Locate the cell with the specified text and output its (x, y) center coordinate. 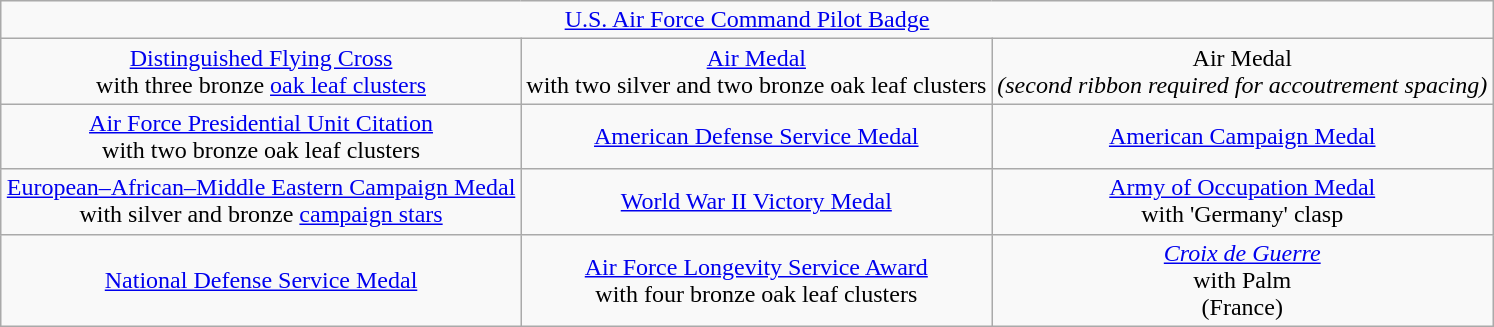
Air Force Longevity Service Awardwith four bronze oak leaf clusters (756, 280)
American Defense Service Medal (756, 136)
Croix de Guerrewith Palm(France) (1242, 280)
U.S. Air Force Command Pilot Badge (746, 20)
Air Medalwith two silver and two bronze oak leaf clusters (756, 72)
European–African–Middle Eastern Campaign Medalwith silver and bronze campaign stars (261, 202)
American Campaign Medal (1242, 136)
Distinguished Flying Crosswith three bronze oak leaf clusters (261, 72)
Army of Occupation Medalwith 'Germany' clasp (1242, 202)
Air Medal(second ribbon required for accoutrement spacing) (1242, 72)
Air Force Presidential Unit Citationwith two bronze oak leaf clusters (261, 136)
World War II Victory Medal (756, 202)
National Defense Service Medal (261, 280)
